Pinpoint the cell where the given text exists, returning its [x, y] midpoint coordinate. 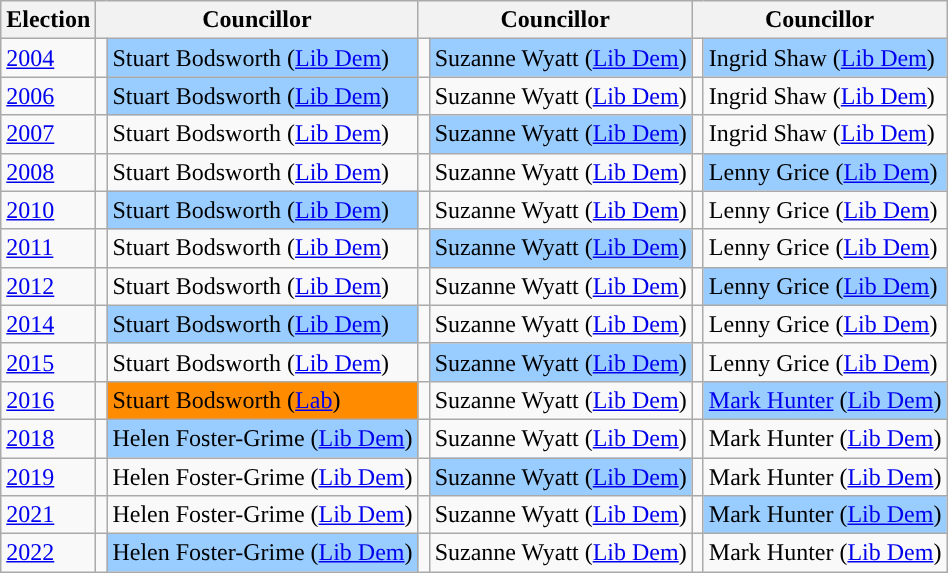
2004 [48, 58]
2011 [48, 248]
2021 [48, 515]
2008 [48, 172]
2006 [48, 96]
2007 [48, 134]
2022 [48, 553]
2014 [48, 324]
Election [48, 20]
2018 [48, 438]
2010 [48, 210]
Stuart Bodsworth (Lab) [262, 400]
2016 [48, 400]
2015 [48, 362]
2019 [48, 477]
2012 [48, 286]
